Detect which cell encompasses the target text, then output its (x, y) center coordinate. 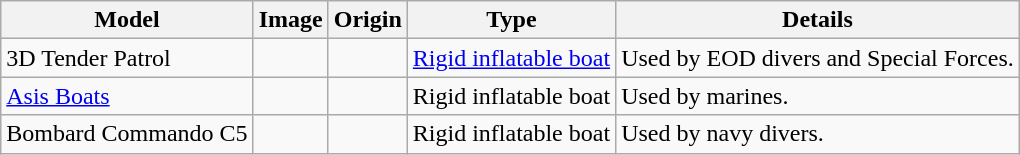
Used by navy divers. (818, 134)
Used by marines. (818, 96)
Origin (368, 20)
Type (511, 20)
Asis Boats (127, 96)
3D Tender Patrol (127, 58)
Details (818, 20)
Used by EOD divers and Special Forces. (818, 58)
Image (290, 20)
Model (127, 20)
Bombard Commando C5 (127, 134)
